Provide the (X, Y) coordinate of the cell's center where the given text is located.  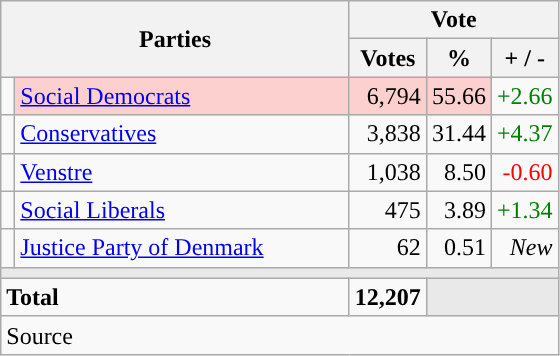
Vote (454, 20)
8.50 (458, 172)
Parties (176, 39)
Social Democrats (182, 96)
3,838 (388, 134)
12,207 (388, 297)
Social Liberals (182, 210)
55.66 (458, 96)
0.51 (458, 248)
+2.66 (524, 96)
3.89 (458, 210)
-0.60 (524, 172)
Venstre (182, 172)
+4.37 (524, 134)
% (458, 58)
6,794 (388, 96)
Justice Party of Denmark (182, 248)
+ / - (524, 58)
475 (388, 210)
1,038 (388, 172)
Total (176, 297)
New (524, 248)
Votes (388, 58)
31.44 (458, 134)
Source (280, 335)
+1.34 (524, 210)
62 (388, 248)
Conservatives (182, 134)
